Output the (X, Y) coordinate of the center of the cell containing the given text.  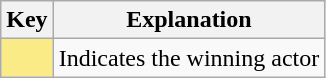
Key (27, 20)
Indicates the winning actor (189, 58)
Explanation (189, 20)
